Pinpoint the cell where the given text exists, returning its (X, Y) midpoint coordinate. 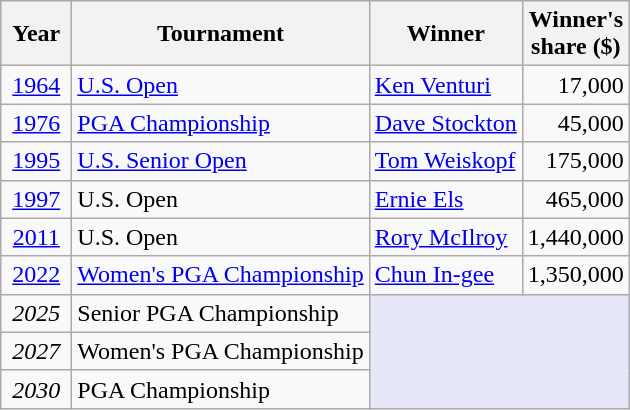
2025 (36, 313)
Rory McIlroy (446, 237)
Ken Venturi (446, 85)
2027 (36, 351)
2011 (36, 237)
Winner (446, 34)
1997 (36, 199)
45,000 (576, 123)
Winner'sshare ($) (576, 34)
465,000 (576, 199)
Ernie Els (446, 199)
Tournament (220, 34)
Year (36, 34)
1,440,000 (576, 237)
1976 (36, 123)
1,350,000 (576, 275)
17,000 (576, 85)
2022 (36, 275)
2030 (36, 389)
Tom Weiskopf (446, 161)
1964 (36, 85)
Chun In-gee (446, 275)
175,000 (576, 161)
Dave Stockton (446, 123)
Senior PGA Championship (220, 313)
1995 (36, 161)
U.S. Senior Open (220, 161)
